Capture the cell that displays the provided text and extract its [X, Y] central coordinate. 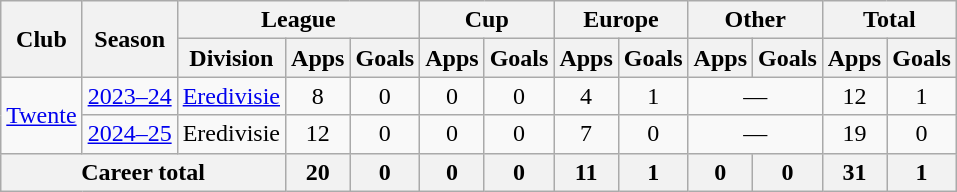
Twente [42, 115]
Division [231, 58]
Career total [144, 172]
11 [586, 172]
Cup [487, 20]
8 [318, 96]
Other [755, 20]
2024–25 [130, 134]
2023–24 [130, 96]
League [298, 20]
31 [854, 172]
Europe [621, 20]
20 [318, 172]
4 [586, 96]
Total [889, 20]
Season [130, 39]
Club [42, 39]
19 [854, 134]
7 [586, 134]
